Return [x, y] of the center of cell containing provided text 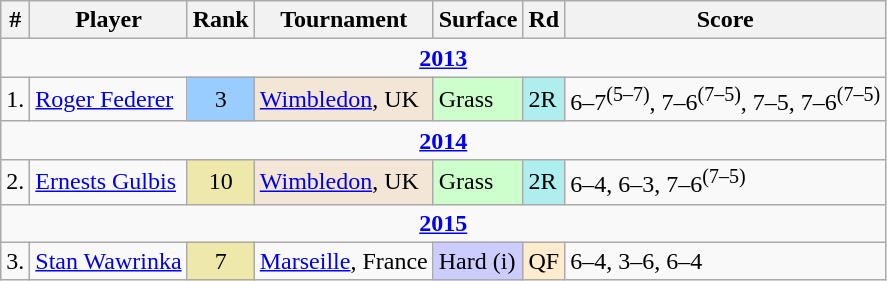
Ernests Gulbis [108, 182]
2015 [444, 223]
Score [726, 20]
Rd [544, 20]
2014 [444, 140]
3. [16, 261]
6–7(5–7), 7–6(7–5), 7–5, 7–6(7–5) [726, 100]
Player [108, 20]
3 [220, 100]
2. [16, 182]
6–4, 6–3, 7–6(7–5) [726, 182]
Marseille, France [344, 261]
Surface [478, 20]
Stan Wawrinka [108, 261]
QF [544, 261]
Tournament [344, 20]
7 [220, 261]
# [16, 20]
10 [220, 182]
Hard (i) [478, 261]
Rank [220, 20]
Roger Federer [108, 100]
1. [16, 100]
2013 [444, 58]
6–4, 3–6, 6–4 [726, 261]
